Output the [x, y] coordinate of the center of the cell containing the given text.  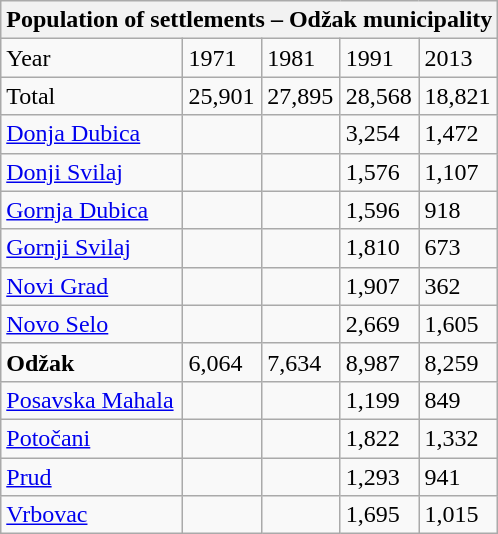
Novo Selo [92, 324]
673 [458, 248]
Novi Grad [92, 286]
Odžak [92, 362]
Posavska Mahala [92, 400]
1,107 [458, 172]
1,332 [458, 438]
1,605 [458, 324]
362 [458, 286]
1,695 [380, 515]
1,822 [380, 438]
6,064 [222, 362]
27,895 [302, 96]
1981 [302, 58]
918 [458, 210]
8,987 [380, 362]
8,259 [458, 362]
Gornja Dubica [92, 210]
1991 [380, 58]
849 [458, 400]
1,472 [458, 134]
Year [92, 58]
1,810 [380, 248]
Potočani [92, 438]
Donja Dubica [92, 134]
1971 [222, 58]
1,199 [380, 400]
2013 [458, 58]
1,907 [380, 286]
Total [92, 96]
3,254 [380, 134]
Prud [92, 477]
1,596 [380, 210]
Population of settlements – Odžak municipality [250, 20]
28,568 [380, 96]
1,576 [380, 172]
Donji Svilaj [92, 172]
1,293 [380, 477]
1,015 [458, 515]
18,821 [458, 96]
Gornji Svilaj [92, 248]
25,901 [222, 96]
941 [458, 477]
2,669 [380, 324]
Vrbovac [92, 515]
7,634 [302, 362]
